Locate the cell with the specified text and output its (x, y) center coordinate. 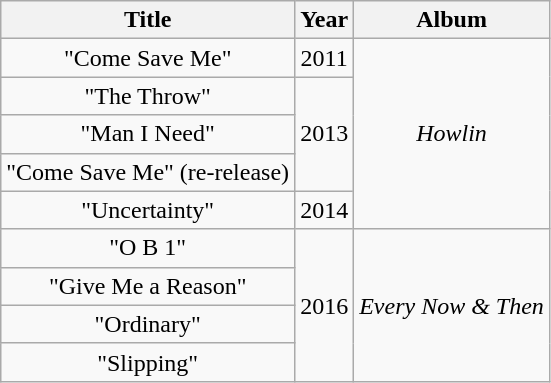
2016 (324, 305)
"Uncertainty" (148, 210)
"Slipping" (148, 362)
Howlin (452, 134)
"Come Save Me" (148, 58)
2011 (324, 58)
2014 (324, 210)
"Man I Need" (148, 134)
"Give Me a Reason" (148, 286)
Title (148, 20)
"The Throw" (148, 96)
"O B 1" (148, 248)
Every Now & Then (452, 305)
Album (452, 20)
2013 (324, 134)
"Ordinary" (148, 324)
Year (324, 20)
"Come Save Me" (re-release) (148, 172)
